Search for the cell housing the specified text and yield its (x, y) center coordinate. 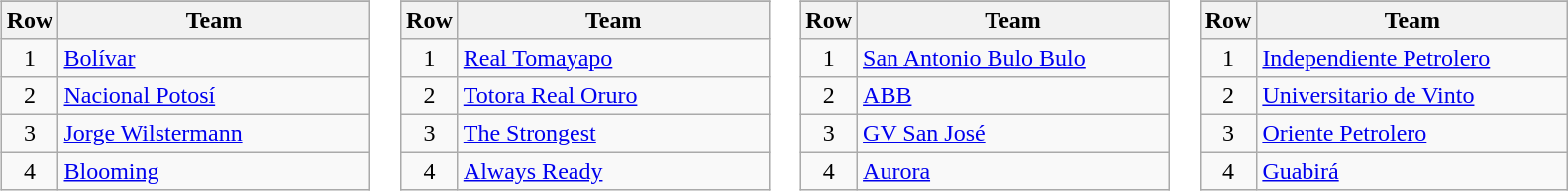
Blooming (214, 171)
Jorge Wilstermann (214, 133)
Universitario de Vinto (1412, 95)
Totora Real Oruro (613, 95)
Nacional Potosí (214, 95)
Bolívar (214, 57)
Oriente Petrolero (1412, 133)
San Antonio Bulo Bulo (1013, 57)
Always Ready (613, 171)
Aurora (1013, 171)
Independiente Petrolero (1412, 57)
Real Tomayapo (613, 57)
The Strongest (613, 133)
ABB (1013, 95)
GV San José (1013, 133)
Guabirá (1412, 171)
